Identify which cell holds the provided text, then report its [X, Y] central coordinate. 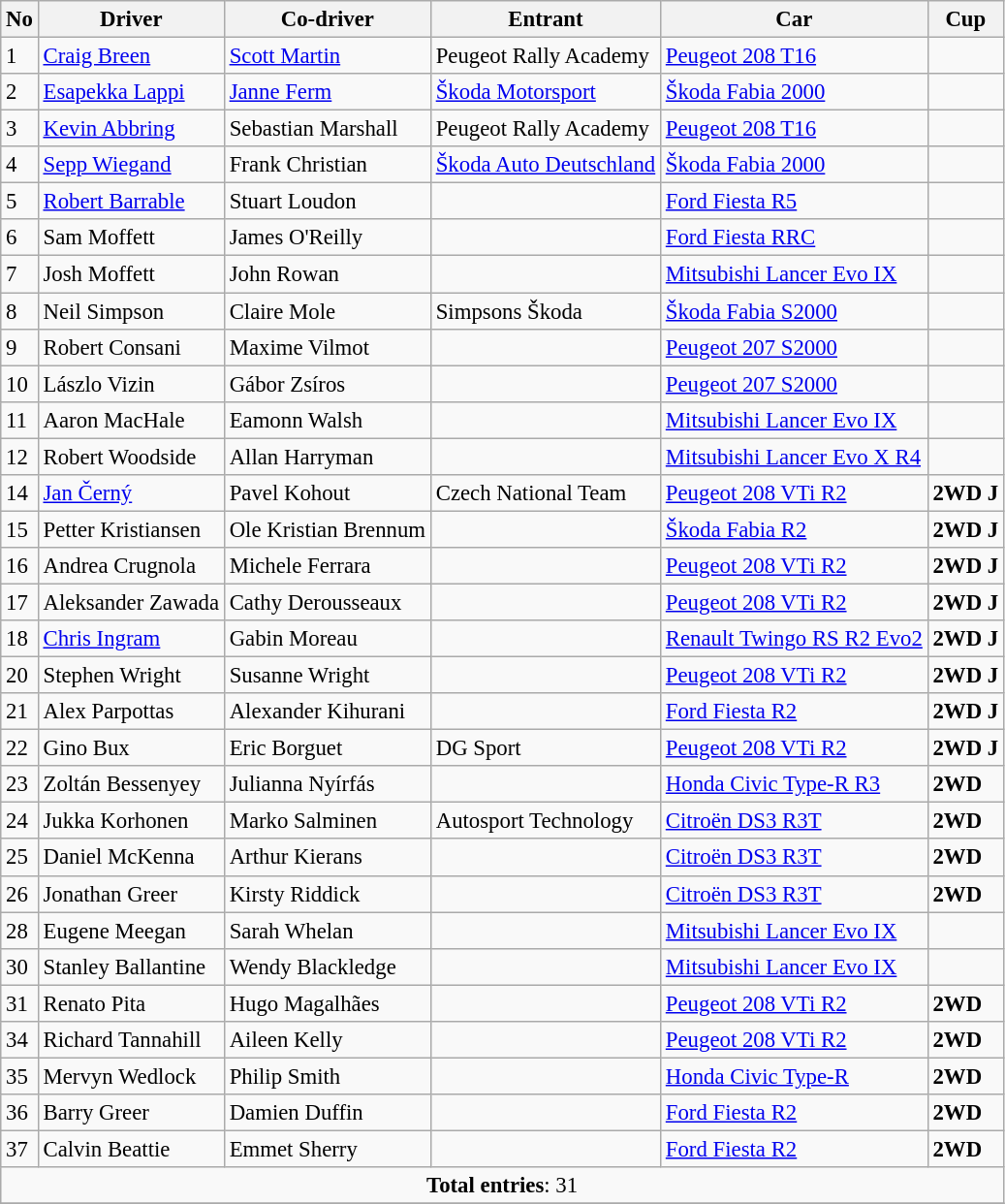
Eugene Meegan [131, 931]
Ford Fiesta RRC [795, 238]
Janne Ferm [328, 92]
Renault Twingo RS R2 Evo2 [795, 639]
16 [19, 566]
Renato Pita [131, 1003]
4 [19, 165]
Pavel Kohout [328, 493]
Škoda Auto Deutschland [545, 165]
24 [19, 821]
Michele Ferrara [328, 566]
Lászlo Vizin [131, 384]
Stephen Wright [131, 676]
20 [19, 676]
2 [19, 92]
28 [19, 931]
Damien Duffin [328, 1113]
Petter Kristiansen [131, 529]
Mitsubishi Lancer Evo X R4 [795, 457]
Autosport Technology [545, 821]
Driver [131, 19]
No [19, 19]
Sepp Wiegand [131, 165]
30 [19, 966]
Cathy Derousseaux [328, 602]
Andrea Crugnola [131, 566]
Simpsons Škoda [545, 311]
21 [19, 712]
Eamonn Walsh [328, 420]
Total entries: 31 [502, 1186]
Barry Greer [131, 1113]
Robert Barrable [131, 202]
Susanne Wright [328, 676]
Scott Martin [328, 56]
Škoda Fabia S2000 [795, 311]
Gino Bux [131, 748]
Maxime Vilmot [328, 347]
Ole Kristian Brennum [328, 529]
Aileen Kelly [328, 1040]
Cup [965, 19]
Czech National Team [545, 493]
Kirsty Riddick [328, 894]
Craig Breen [131, 56]
John Rowan [328, 274]
Philip Smith [328, 1076]
Co-driver [328, 19]
Alexander Kihurani [328, 712]
Mervyn Wedlock [131, 1076]
8 [19, 311]
22 [19, 748]
Allan Harryman [328, 457]
Car [795, 19]
Emmet Sherry [328, 1149]
Stanley Ballantine [131, 966]
9 [19, 347]
23 [19, 784]
34 [19, 1040]
Sebastian Marshall [328, 129]
Zoltán Bessenyey [131, 784]
Daniel McKenna [131, 858]
Aaron MacHale [131, 420]
Jonathan Greer [131, 894]
Chris Ingram [131, 639]
Eric Borguet [328, 748]
36 [19, 1113]
12 [19, 457]
18 [19, 639]
Hugo Magalhães [328, 1003]
Aleksander Zawada [131, 602]
Gábor Zsíros [328, 384]
35 [19, 1076]
31 [19, 1003]
15 [19, 529]
Honda Civic Type-R R3 [795, 784]
Honda Civic Type-R [795, 1076]
Esapekka Lappi [131, 92]
Julianna Nyírfás [328, 784]
6 [19, 238]
11 [19, 420]
Škoda Motorsport [545, 92]
Marko Salminen [328, 821]
17 [19, 602]
Richard Tannahill [131, 1040]
Neil Simpson [131, 311]
Josh Moffett [131, 274]
Gabin Moreau [328, 639]
Robert Consani [131, 347]
Frank Christian [328, 165]
Jan Černý [131, 493]
Ford Fiesta R5 [795, 202]
Arthur Kierans [328, 858]
Claire Mole [328, 311]
25 [19, 858]
37 [19, 1149]
Wendy Blackledge [328, 966]
James O'Reilly [328, 238]
DG Sport [545, 748]
10 [19, 384]
Stuart Loudon [328, 202]
3 [19, 129]
Jukka Korhonen [131, 821]
Škoda Fabia R2 [795, 529]
7 [19, 274]
1 [19, 56]
Kevin Abbring [131, 129]
Calvin Beattie [131, 1149]
Sarah Whelan [328, 931]
14 [19, 493]
Alex Parpottas [131, 712]
Robert Woodside [131, 457]
5 [19, 202]
Sam Moffett [131, 238]
26 [19, 894]
Entrant [545, 19]
